Locate the cell with the specified text and output its [x, y] center coordinate. 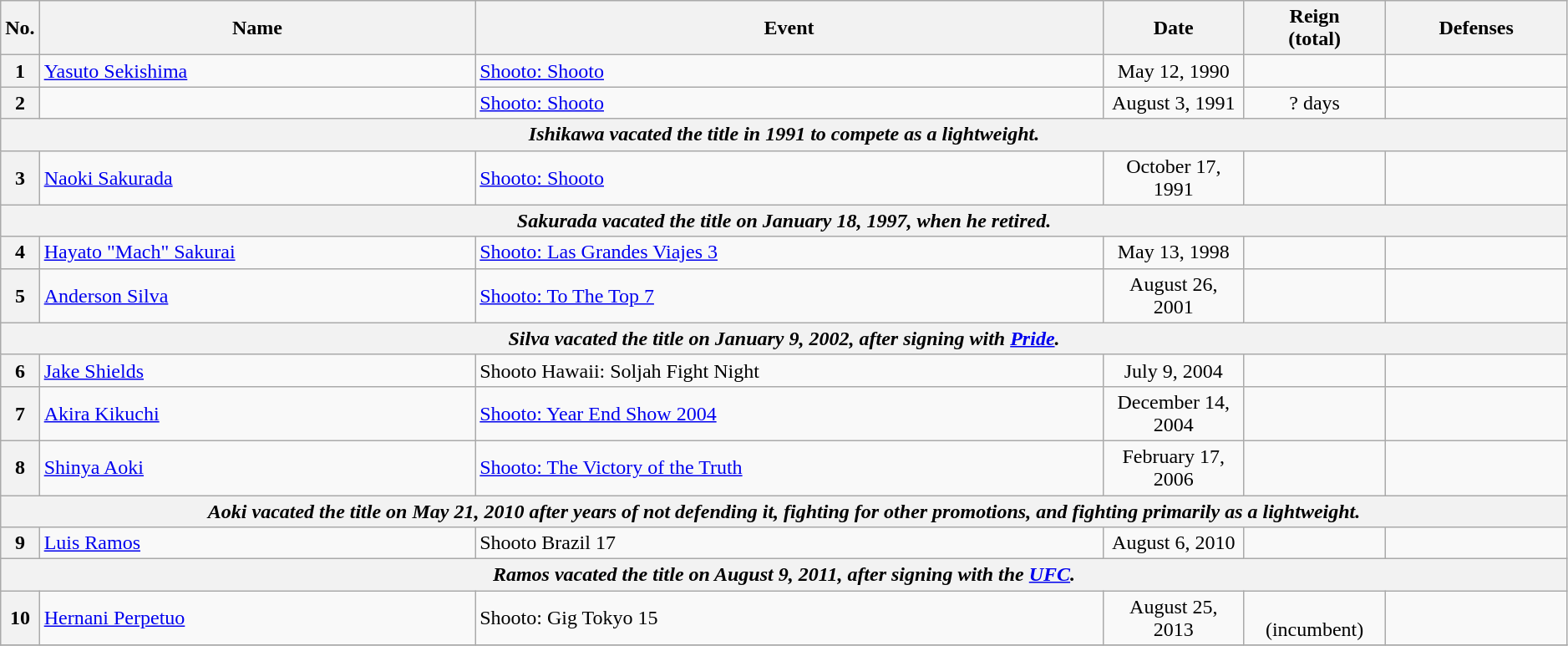
Date [1173, 28]
Shooto: To The Top 7 [789, 296]
Yasuto Sekishima [257, 71]
May 13, 1998 [1173, 252]
Aoki vacated the title on May 21, 2010 after years of not defending it, fighting for other promotions, and fighting primarily as a lightweight. [784, 511]
Shinya Aoki [257, 468]
Ramos vacated the title on August 9, 2011, after signing with the UFC. [784, 575]
Hayato "Mach" Sakurai [257, 252]
10 [20, 618]
Naoki Sakurada [257, 177]
Anderson Silva [257, 296]
Defenses [1476, 28]
December 14, 2004 [1173, 413]
5 [20, 296]
1 [20, 71]
August 6, 2010 [1173, 543]
(incumbent) [1315, 618]
No. [20, 28]
Shooto: The Victory of the Truth [789, 468]
Shooto: Las Grandes Viajes 3 [789, 252]
February 17, 2006 [1173, 468]
4 [20, 252]
Hernani Perpetuo [257, 618]
7 [20, 413]
Jake Shields [257, 370]
August 25, 2013 [1173, 618]
3 [20, 177]
Shooto: Gig Tokyo 15 [789, 618]
Akira Kikuchi [257, 413]
Shooto: Year End Show 2004 [789, 413]
9 [20, 543]
Silva vacated the title on January 9, 2002, after signing with Pride. [784, 338]
? days [1315, 103]
August 3, 1991 [1173, 103]
Ishikawa vacated the title in 1991 to compete as a lightweight. [784, 135]
July 9, 2004 [1173, 370]
2 [20, 103]
Sakurada vacated the title on January 18, 1997, when he retired. [784, 221]
May 12, 1990 [1173, 71]
6 [20, 370]
Event [789, 28]
Shooto Brazil 17 [789, 543]
October 17, 1991 [1173, 177]
Name [257, 28]
8 [20, 468]
Shooto Hawaii: Soljah Fight Night [789, 370]
August 26, 2001 [1173, 296]
Reign(total) [1315, 28]
Luis Ramos [257, 543]
